Scan for the cell matching the given text and deliver its [X, Y] coordinate at center. 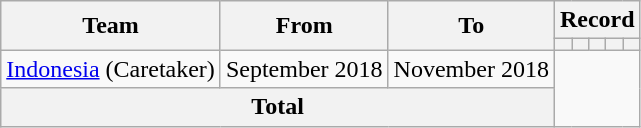
From [304, 26]
Total [278, 107]
November 2018 [471, 69]
Record [597, 20]
Indonesia (Caretaker) [111, 69]
Team [111, 26]
September 2018 [304, 69]
To [471, 26]
